Scan for the cell matching the given text and deliver its (x, y) coordinate at center. 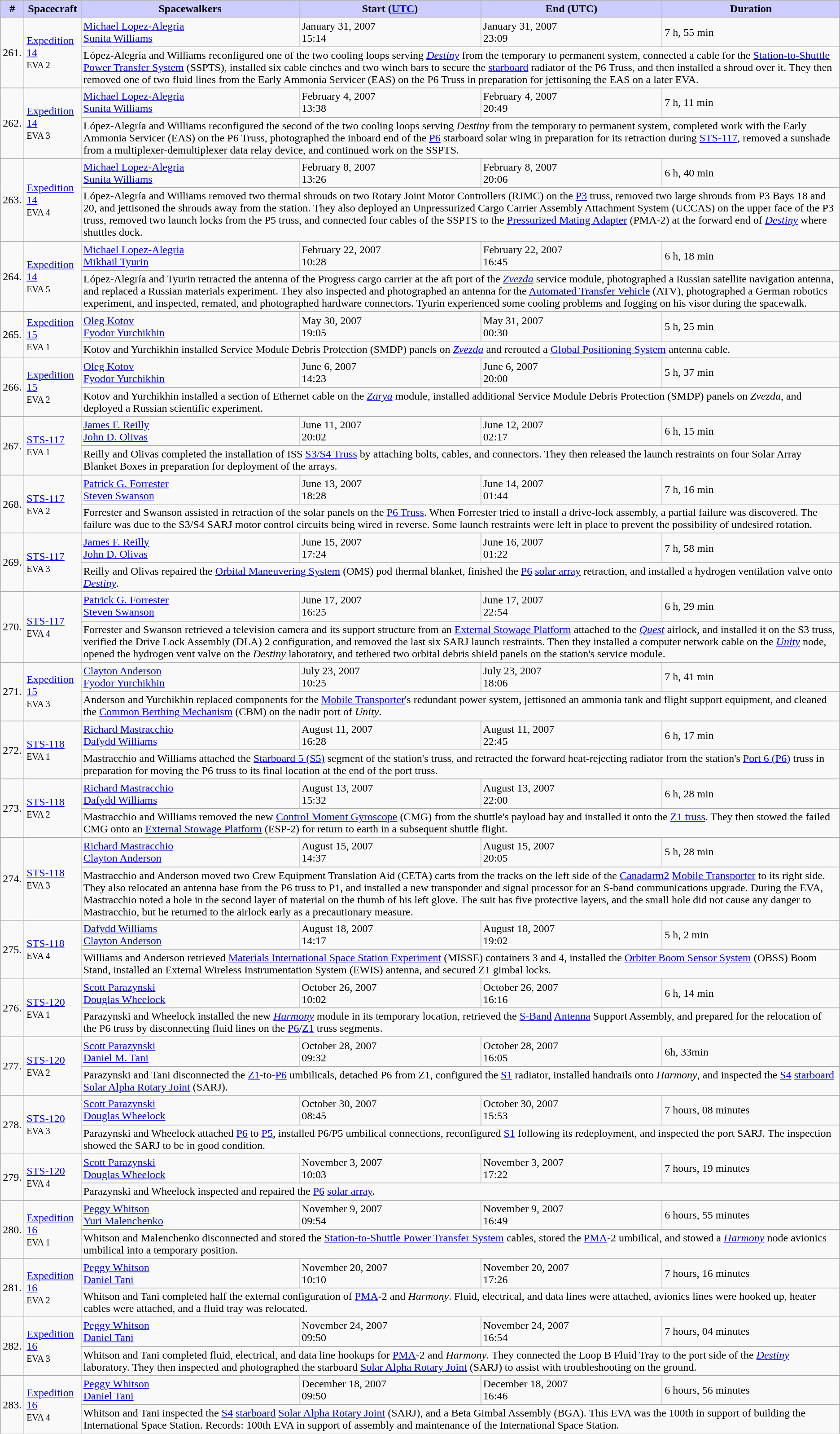
February 4, 2007 13:38 (390, 102)
November 9, 200716:49 (572, 1215)
Duration (751, 9)
Start (UTC) (390, 9)
August 11, 200716:28 (390, 735)
February 4, 2007 20:49 (572, 102)
August 18, 2007 14:17 (390, 935)
278. (13, 1125)
7 h, 58 min (751, 548)
# (13, 9)
261. (13, 53)
265. (13, 335)
June 14, 200701:44 (572, 489)
273. (13, 808)
6 h, 18 min (751, 256)
STS-117EVA 3 (52, 563)
264. (13, 277)
6 h, 40 min (751, 173)
274. (13, 879)
STS-118EVA 4 (52, 950)
Kotov and Yurchikhin installed Service Module Debris Protection (SMDP) panels on Zvezda and rerouted a Global Positioning System antenna cable. (460, 349)
7 h, 11 min (751, 102)
December 18, 200716:46 (572, 1390)
280. (13, 1229)
STS-118EVA 1 (52, 750)
February 8, 200720:06 (572, 173)
June 16, 200701:22 (572, 548)
October 28, 2007 16:05 (572, 1051)
August 13, 200715:32 (390, 794)
October 30, 2007 15:53 (572, 1110)
STS-117EVA 2 (52, 504)
Michael Lopez-Alegria Mikhail Tyurin (190, 256)
Expedition 16EVA 2 (52, 1288)
February 22, 200716:45 (572, 256)
262. (13, 123)
7 h, 41 min (751, 677)
June 17, 200722:54 (572, 606)
October 30, 2007 08:45 (390, 1110)
Expedition 14EVA 2 (52, 53)
263. (13, 200)
6 hours, 56 minutes (751, 1390)
Spacecraft (52, 9)
Richard Mastracchio Clayton Anderson (190, 852)
February 22, 200710:28 (390, 256)
August 15, 200720:05 (572, 852)
Expedition 15EVA 1 (52, 335)
7 hours, 08 minutes (751, 1110)
5 h, 25 min (751, 326)
June 6, 200714:23 (390, 373)
June 17, 200716:25 (390, 606)
STS-120EVA 1 (52, 1008)
November 20, 200717:26 (572, 1273)
Expedition 16EVA 1 (52, 1229)
Expedition 14EVA 3 (52, 123)
275. (13, 950)
269. (13, 563)
Clayton Anderson Fyodor Yurchikhin (190, 677)
6h, 33min (751, 1051)
6 hours, 55 minutes (751, 1215)
STS-117EVA 4 (52, 627)
June 13, 200718:28 (390, 489)
November 9, 200709:54 (390, 1215)
Spacewalkers (190, 9)
June 12, 200702:17 (572, 431)
Dafydd Williams Clayton Anderson (190, 935)
August 13, 200722:00 (572, 794)
STS-118EVA 2 (52, 808)
Expedition 15EVA 2 (52, 387)
Scott Parazynski Daniel M. Tani (190, 1051)
August 18, 2007 19:02 (572, 935)
6 h, 15 min (751, 431)
November 20, 200710:10 (390, 1273)
STS-120EVA 3 (52, 1125)
282. (13, 1346)
June 11, 200720:02 (390, 431)
STS-120EVA 4 (52, 1177)
277. (13, 1066)
December 18, 200709:50 (390, 1390)
Parazynski and Wheelock inspected and repaired the P6 solar array. (460, 1192)
272. (13, 750)
June 6, 200720:00 (572, 373)
279. (13, 1177)
Expedition 15EVA 3 (52, 691)
May 30, 200719:05 (390, 326)
November 24, 200709:50 (390, 1332)
STS-120EVA 2 (52, 1066)
271. (13, 691)
6 h, 29 min (751, 606)
STS-117EVA 1 (52, 446)
267. (13, 446)
November 24, 200716:54 (572, 1332)
268. (13, 504)
5 h, 28 min (751, 852)
July 23, 200718:06 (572, 677)
7 hours, 16 minutes (751, 1273)
Expedition 16EVA 3 (52, 1346)
7 h, 55 min (751, 32)
STS-118EVA 3 (52, 879)
August 11, 200722:45 (572, 735)
6 h, 17 min (751, 735)
7 hours, 19 minutes (751, 1168)
October 26, 2007 16:16 (572, 993)
January 31, 2007 15:14 (390, 32)
266. (13, 387)
June 15, 200717:24 (390, 548)
May 31, 200700:30 (572, 326)
5 h, 2 min (751, 935)
Expedition 16EVA 4 (52, 1405)
Expedition 14EVA 5 (52, 277)
February 8, 200713:26 (390, 173)
6 h, 14 min (751, 993)
Peggy Whitson Yuri Malenchenko (190, 1215)
276. (13, 1008)
6 h, 28 min (751, 794)
270. (13, 627)
January 31, 2007 23:09 (572, 32)
281. (13, 1288)
July 23, 200710:25 (390, 677)
7 h, 16 min (751, 489)
283. (13, 1405)
November 3, 2007 17:22 (572, 1168)
End (UTC) (572, 9)
October 26, 2007 10:02 (390, 993)
August 15, 200714:37 (390, 852)
5 h, 37 min (751, 373)
October 28, 2007 09:32 (390, 1051)
Expedition 14EVA 4 (52, 200)
7 hours, 04 minutes (751, 1332)
November 3, 2007 10:03 (390, 1168)
